Output the (x, y) coordinate of the center of the cell containing the given text.  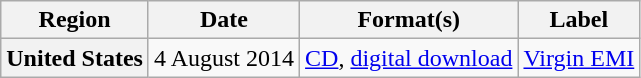
Label (579, 20)
Virgin EMI (579, 58)
United States (75, 58)
4 August 2014 (224, 58)
Format(s) (409, 20)
Date (224, 20)
CD, digital download (409, 58)
Region (75, 20)
